Pinpoint the cell where the given text exists, returning its [X, Y] midpoint coordinate. 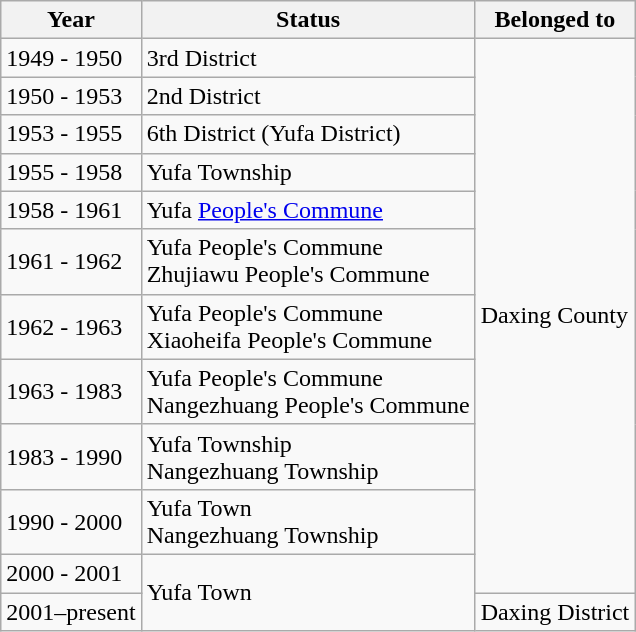
1953 - 1955 [71, 134]
Status [308, 20]
2001–present [71, 611]
1983 - 1990 [71, 456]
1949 - 1950 [71, 58]
1962 - 1963 [71, 326]
Yufa TownshipNangezhuang Township [308, 456]
Daxing District [555, 611]
Year [71, 20]
Yufa People's CommuneNangezhuang People's Commune [308, 392]
Yufa People's Commune [308, 210]
Yufa Town [308, 592]
1955 - 1958 [71, 172]
1950 - 1953 [71, 96]
Yufa People's CommuneXiaoheifa People's Commune [308, 326]
1963 - 1983 [71, 392]
6th District (Yufa District) [308, 134]
Belonged to [555, 20]
2000 - 2001 [71, 573]
Yufa TownNangezhuang Township [308, 522]
2nd District [308, 96]
1961 - 1962 [71, 262]
Daxing County [555, 316]
3rd District [308, 58]
1990 - 2000 [71, 522]
Yufa People's CommuneZhujiawu People's Commune [308, 262]
Yufa Township [308, 172]
1958 - 1961 [71, 210]
